Pinpoint the cell where the given text exists, returning its [X, Y] midpoint coordinate. 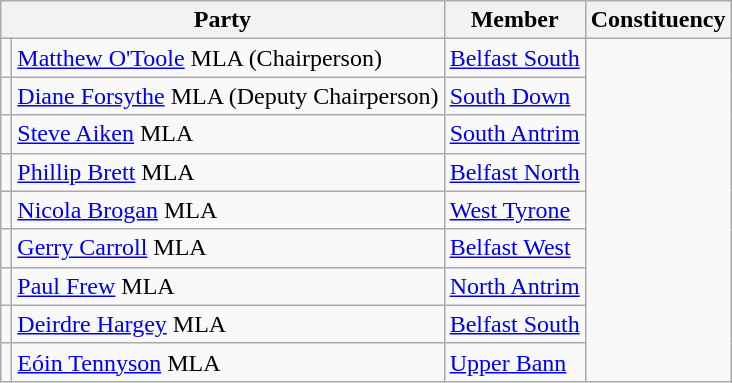
Paul Frew MLA [228, 286]
Steve Aiken MLA [228, 134]
Upper Bann [514, 362]
Gerry Carroll MLA [228, 248]
Eóin Tennyson MLA [228, 362]
Diane Forsythe MLA (Deputy Chairperson) [228, 96]
Nicola Brogan MLA [228, 210]
Deirdre Hargey MLA [228, 324]
South Antrim [514, 134]
South Down [514, 96]
West Tyrone [514, 210]
Constituency [658, 20]
Belfast West [514, 248]
Matthew O'Toole MLA (Chairperson) [228, 58]
Phillip Brett MLA [228, 172]
Member [514, 20]
North Antrim [514, 286]
Belfast North [514, 172]
Party [222, 20]
